Detect which cell encompasses the target text, then output its (X, Y) center coordinate. 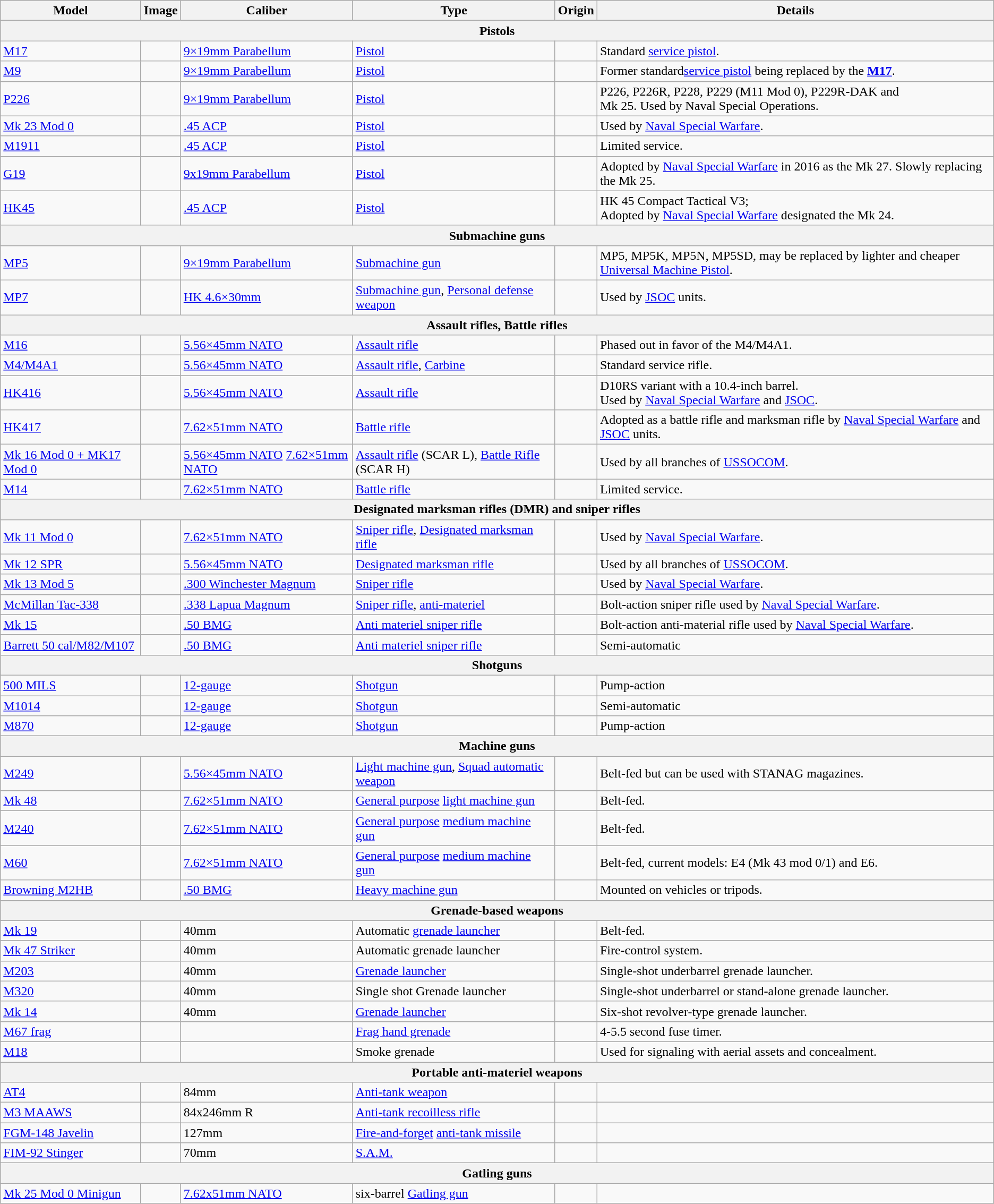
McMillan Tac-338 (71, 604)
Bolt-action sniper rifle used by Naval Special Warfare. (795, 604)
M320 (71, 991)
MP5, MP5K, MP5N, MP5SD, may be replaced by lighter and cheaper Universal Machine Pistol. (795, 262)
M9 (71, 71)
70mm (267, 1153)
Frag hand grenade (453, 1031)
.338 Lapua Magnum (267, 604)
Mk 25 Mod 0 Minigun (71, 1193)
.300 Winchester Magnum (267, 584)
M249 (71, 773)
M60 (71, 863)
Light machine gun, Squad automatic weapon (453, 773)
M1911 (71, 146)
Assault rifles, Battle rifles (497, 325)
Designated marksman rifle (453, 564)
Phased out in favor of the M4/M4A1. (795, 345)
Sniper rifle, anti-materiel (453, 604)
Mk 48 (71, 801)
Caliber (267, 11)
Bolt-action anti-material rifle used by Naval Special Warfare. (795, 625)
M18 (71, 1052)
Submachine gun (453, 262)
Fire-and-forget anti-tank missile (453, 1133)
HK45 (71, 208)
M14 (71, 489)
MP5 (71, 262)
Model (71, 11)
Single shot Grenade launcher (453, 991)
Standard service pistol. (795, 51)
Assault rifle (SCAR L), Battle Rifle (SCAR H) (453, 462)
Belt-fed but can be used with STANAG magazines. (795, 773)
M870 (71, 726)
Sniper rifle (453, 584)
7.62x51mm NATO (267, 1193)
Standard service rifle. (795, 365)
Assault rifle, Carbine (453, 365)
M3 MAAWS (71, 1113)
MP7 (71, 297)
Submachine guns (497, 235)
Designated marksman rifles (DMR) and sniper rifles (497, 509)
9x19mm Parabellum (267, 173)
Mounted on vehicles or tripods. (795, 890)
Sniper rifle, Designated marksman rifle (453, 536)
M17 (71, 51)
Type (453, 11)
Heavy machine gun (453, 890)
HK 4.6×30mm (267, 297)
Mk 13 Mod 5 (71, 584)
M16 (71, 345)
Mk 11 Mod 0 (71, 536)
Six-shot revolver-type grenade launcher. (795, 1011)
Adopted by Naval Special Warfare in 2016 as the Mk 27. Slowly replacing the Mk 25. (795, 173)
P226 (71, 99)
S.A.M. (453, 1153)
FGM-148 Javelin (71, 1133)
HK 45 Compact Tactical V3;Adopted by Naval Special Warfare designated the Mk 24. (795, 208)
Origin (576, 11)
Mk 12 SPR (71, 564)
Mk 16 Mod 0 + MK17 Mod 0 (71, 462)
FIM-92 Stinger (71, 1153)
G19 (71, 173)
M4/M4A1 (71, 365)
Browning M2HB (71, 890)
Mk 14 (71, 1011)
Anti-tank weapon (453, 1092)
M67 frag (71, 1031)
Grenade-based weapons (497, 910)
127mm (267, 1133)
AT4 (71, 1092)
M1014 (71, 706)
Anti-tank recoilless rifle (453, 1113)
Details (795, 11)
4-5.5 second fuse timer. (795, 1031)
Mk 19 (71, 930)
Mk 47 Striker (71, 951)
Mk 23 Mod 0 (71, 126)
500 MILS (71, 685)
5.56×45mm NATO 7.62×51mm NATO (267, 462)
P226, P226R, P228, P229 (M11 Mod 0), P229R-DAK andMk 25. Used by Naval Special Operations. (795, 99)
Pistols (497, 31)
General purpose light machine gun (453, 801)
six-barrel Gatling gun (453, 1193)
Machine guns (497, 746)
Single-shot underbarrel or stand-alone grenade launcher. (795, 991)
M240 (71, 829)
D10RS variant with a 10.4-inch barrel.Used by Naval Special Warfare and JSOC. (795, 393)
Fire-control system. (795, 951)
Gatling guns (497, 1173)
Barrett 50 cal/M82/M107 (71, 645)
84mm (267, 1092)
Used by JSOC units. (795, 297)
Smoke grenade (453, 1052)
HK417 (71, 427)
HK416 (71, 393)
Mk 15 (71, 625)
Used for signaling with aerial assets and concealment. (795, 1052)
Image (160, 11)
Belt-fed, current models: E4 (Mk 43 mod 0/1) and E6. (795, 863)
Adopted as a battle rifle and marksman rifle by Naval Special Warfare and JSOC units. (795, 427)
Single-shot underbarrel grenade launcher. (795, 971)
M203 (71, 971)
Former standardservice pistol being replaced by the M17. (795, 71)
84x246mm R (267, 1113)
Submachine gun, Personal defense weapon (453, 297)
Portable anti-materiel weapons (497, 1072)
Shotguns (497, 665)
